Return the (X, Y) coordinate for the center point of the cell that contains the specified text.  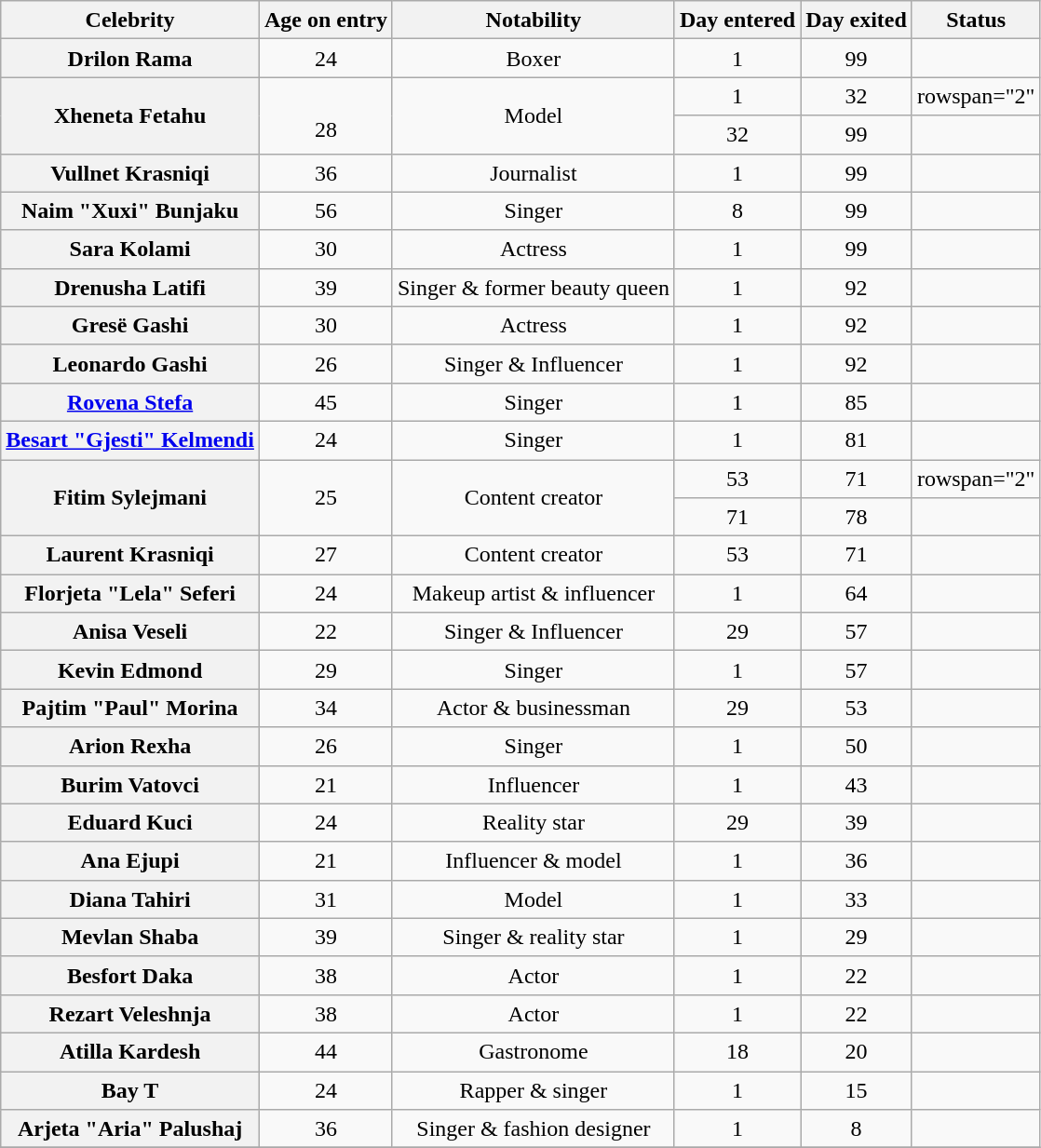
Rezart Veleshnja (130, 1013)
Xheneta Fetahu (130, 115)
Anisa Veseli (130, 631)
Naim "Xuxi" Bunjaku (130, 210)
Journalist (533, 173)
Besart "Gjesti" Kelmendi (130, 439)
85 (857, 402)
Arion Rexha (130, 747)
Day entered (737, 20)
Bay T (130, 1089)
Pajtim "Paul" Morina (130, 708)
28 (326, 115)
25 (326, 498)
Mevlan Shaba (130, 937)
Drilon Rama (130, 58)
Ana Ejupi (130, 860)
Celebrity (130, 20)
Reality star (533, 823)
Gastronome (533, 1052)
Rovena Stefa (130, 402)
Status (976, 20)
Day exited (857, 20)
Diana Tahiri (130, 899)
Atilla Kardesh (130, 1052)
Influencer (533, 784)
Leonardo Gashi (130, 363)
Kevin Edmond (130, 670)
44 (326, 1052)
Singer & fashion designer (533, 1128)
81 (857, 439)
Boxer (533, 58)
33 (857, 899)
18 (737, 1052)
Gresë Gashi (130, 326)
Sara Kolami (130, 250)
Makeup artist & influencer (533, 594)
Actor & businessman (533, 708)
Influencer & model (533, 860)
Notability (533, 20)
Burim Vatovci (130, 784)
Vullnet Krasniqi (130, 173)
Singer & former beauty queen (533, 287)
Arjeta "Aria" Palushaj (130, 1128)
64 (857, 594)
31 (326, 899)
Florjeta "Lela" Seferi (130, 594)
56 (326, 210)
50 (857, 747)
Besfort Daka (130, 976)
Singer & reality star (533, 937)
Age on entry (326, 20)
Eduard Kuci (130, 823)
20 (857, 1052)
Laurent Krasniqi (130, 555)
78 (857, 518)
15 (857, 1089)
27 (326, 555)
Drenusha Latifi (130, 287)
34 (326, 708)
43 (857, 784)
Rapper & singer (533, 1089)
45 (326, 402)
Fitim Sylejmani (130, 498)
